Capture the cell that displays the provided text and extract its (x, y) central coordinate. 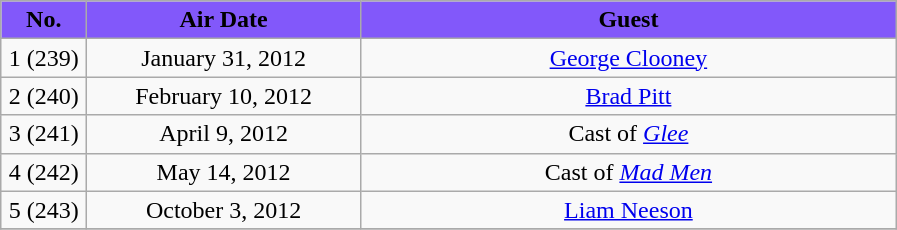
Guest (628, 20)
2 (240) (44, 96)
5 (243) (44, 210)
February 10, 2012 (224, 96)
Cast of Mad Men (628, 172)
3 (241) (44, 134)
1 (239) (44, 58)
January 31, 2012 (224, 58)
Liam Neeson (628, 210)
Air Date (224, 20)
George Clooney (628, 58)
4 (242) (44, 172)
April 9, 2012 (224, 134)
Brad Pitt (628, 96)
October 3, 2012 (224, 210)
Cast of Glee (628, 134)
May 14, 2012 (224, 172)
No. (44, 20)
